From the cell containing the given text, extract its center point as (X, Y) coordinate. 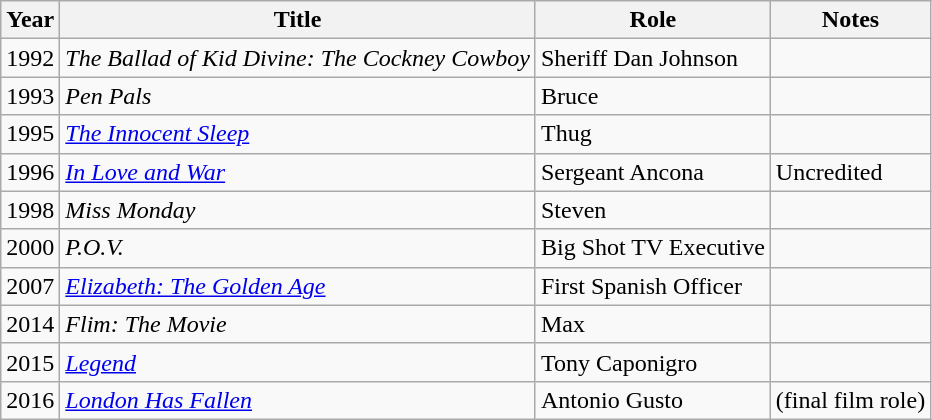
1992 (30, 58)
2000 (30, 248)
Pen Pals (298, 96)
Miss Monday (298, 210)
Notes (850, 20)
First Spanish Officer (652, 286)
P.O.V. (298, 248)
2007 (30, 286)
Big Shot TV Executive (652, 248)
2016 (30, 400)
London Has Fallen (298, 400)
Year (30, 20)
The Innocent Sleep (298, 134)
2014 (30, 324)
1993 (30, 96)
Sergeant Ancona (652, 172)
1995 (30, 134)
Antonio Gusto (652, 400)
Sheriff Dan Johnson (652, 58)
2015 (30, 362)
(final film role) (850, 400)
Flim: The Movie (298, 324)
Title (298, 20)
Tony Caponigro (652, 362)
Max (652, 324)
Role (652, 20)
The Ballad of Kid Divine: The Cockney Cowboy (298, 58)
Elizabeth: The Golden Age (298, 286)
Steven (652, 210)
Bruce (652, 96)
Uncredited (850, 172)
Legend (298, 362)
1998 (30, 210)
In Love and War (298, 172)
1996 (30, 172)
Thug (652, 134)
